For the text-containing cell, return its midpoint in [X, Y] coordinate format. 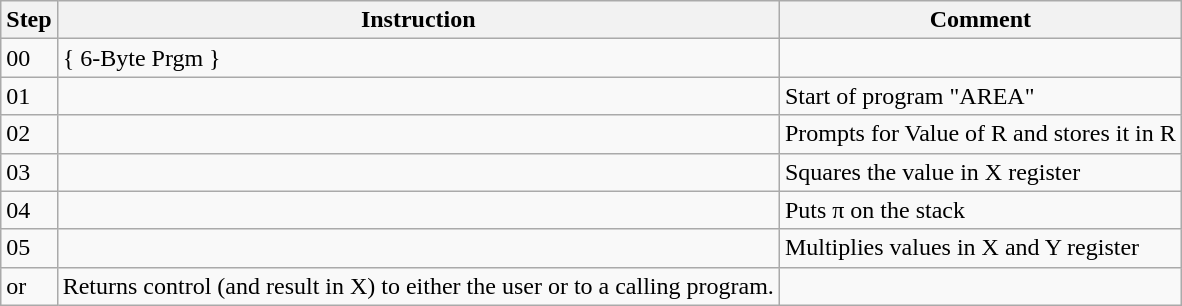
04 [29, 210]
01 [29, 96]
Comment [980, 20]
03 [29, 172]
Returns control (and result in X) to either the user or to a calling program. [418, 286]
Instruction [418, 20]
Puts π on the stack [980, 210]
or [29, 286]
Multiplies values in X and Y register [980, 248]
05 [29, 248]
Prompts for Value of R and stores it in R [980, 134]
00 [29, 58]
{ 6-Byte Prgm } [418, 58]
Step [29, 20]
02 [29, 134]
Squares the value in X register [980, 172]
Start of program "AREA" [980, 96]
